Capture the cell that displays the provided text and extract its [X, Y] central coordinate. 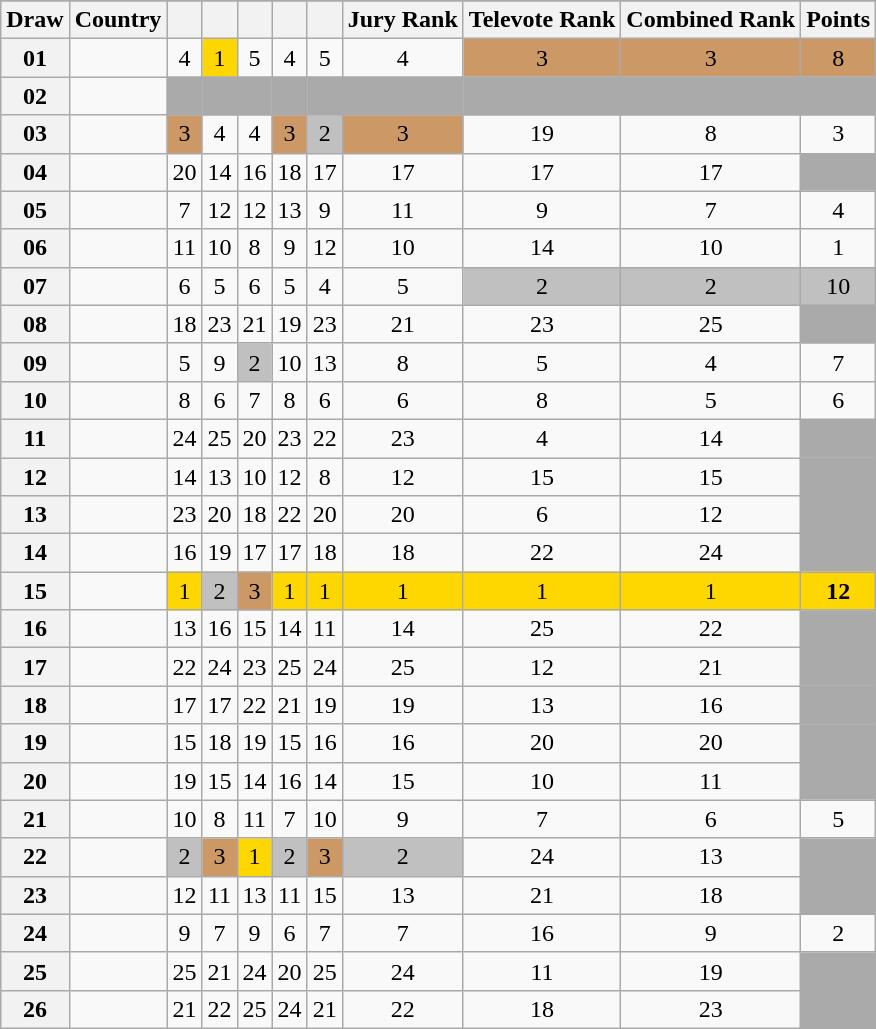
07 [35, 286]
03 [35, 134]
Country [118, 20]
Combined Rank [711, 20]
Points [838, 20]
06 [35, 248]
09 [35, 362]
Televote Rank [542, 20]
05 [35, 210]
26 [35, 1009]
08 [35, 324]
02 [35, 96]
Jury Rank [402, 20]
Draw [35, 20]
01 [35, 58]
04 [35, 172]
